Identify which cell holds the provided text, then report its [x, y] central coordinate. 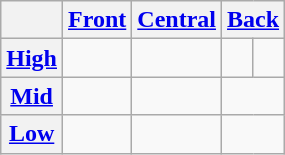
Mid [32, 96]
Low [32, 134]
Back [254, 20]
Front [98, 20]
Central [177, 20]
High [32, 58]
